Find where the given text appears and provide that cell's center as (X, Y) coordinate. 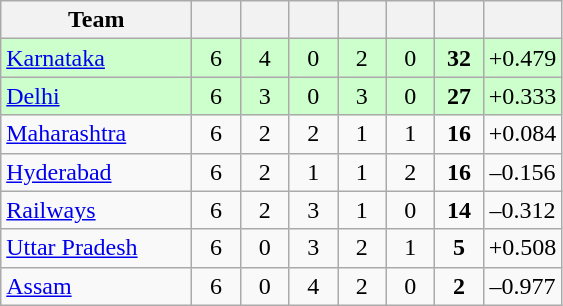
14 (460, 210)
5 (460, 248)
–0.312 (522, 210)
27 (460, 96)
Delhi (96, 96)
32 (460, 58)
–0.977 (522, 286)
+0.479 (522, 58)
–0.156 (522, 172)
Assam (96, 286)
Maharashtra (96, 134)
Hyderabad (96, 172)
+0.508 (522, 248)
+0.333 (522, 96)
Uttar Pradesh (96, 248)
Team (96, 20)
Railways (96, 210)
Karnataka (96, 58)
+0.084 (522, 134)
